Find where the given text appears and provide that cell's center as [x, y] coordinate. 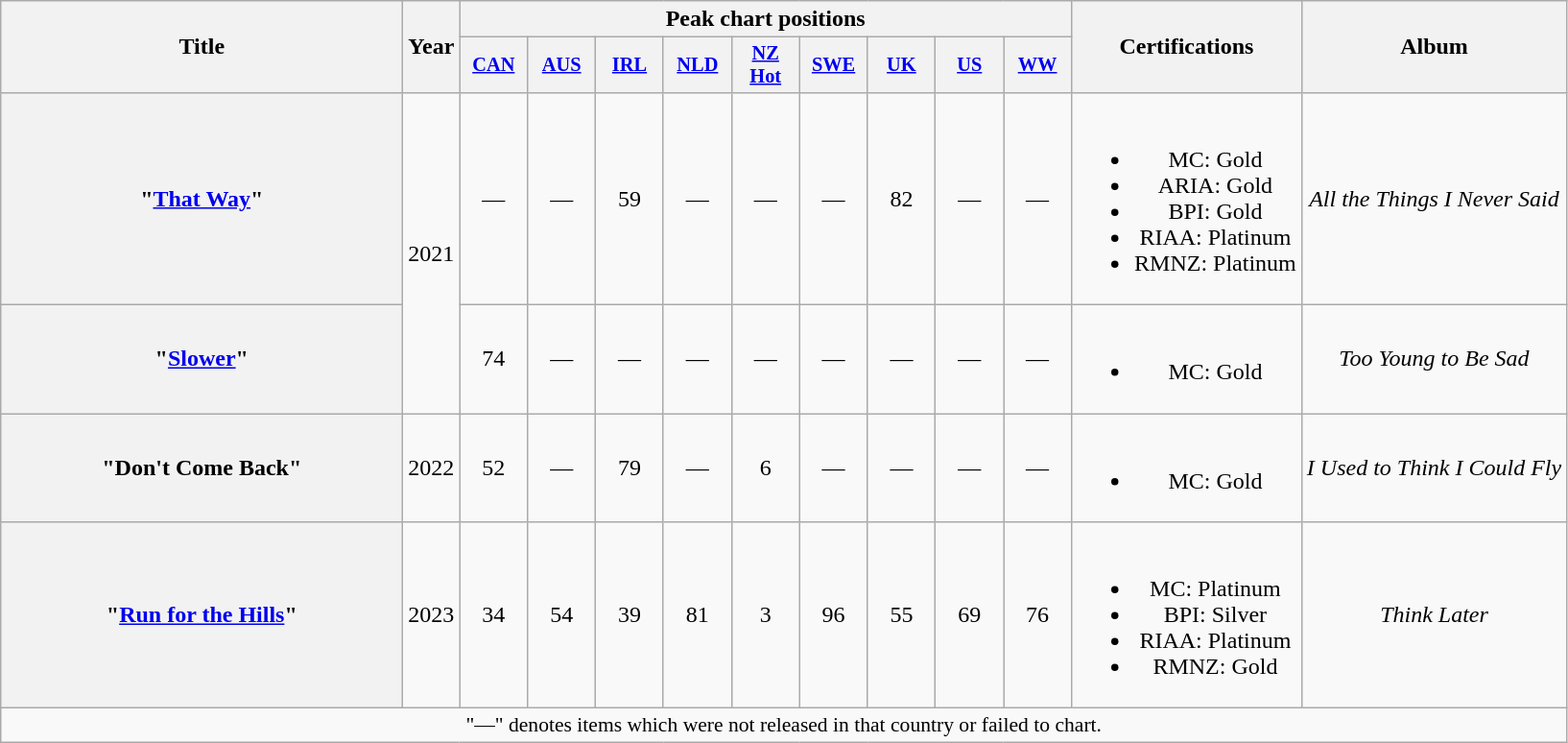
2023 [432, 615]
"Don't Come Back" [202, 468]
AUS [562, 65]
96 [833, 615]
2021 [432, 252]
"—" denotes items which were not released in that country or failed to chart. [784, 726]
34 [493, 615]
59 [630, 198]
Certifications [1187, 47]
Year [432, 47]
CAN [493, 65]
MC: PlatinumBPI: SilverRIAA: PlatinumRMNZ: Gold [1187, 615]
6 [766, 468]
"That Way" [202, 198]
MC: GoldARIA: GoldBPI: GoldRIAA: PlatinumRMNZ: Platinum [1187, 198]
74 [493, 359]
UK [902, 65]
SWE [833, 65]
I Used to Think I Could Fly [1434, 468]
82 [902, 198]
2022 [432, 468]
54 [562, 615]
NLD [697, 65]
IRL [630, 65]
"Slower" [202, 359]
69 [969, 615]
US [969, 65]
WW [1038, 65]
81 [697, 615]
Too Young to Be Sad [1434, 359]
Think Later [1434, 615]
Title [202, 47]
52 [493, 468]
55 [902, 615]
NZHot [766, 65]
Peak chart positions [766, 19]
3 [766, 615]
76 [1038, 615]
"Run for the Hills" [202, 615]
Album [1434, 47]
All the Things I Never Said [1434, 198]
39 [630, 615]
79 [630, 468]
